Return (X, Y) of the center of cell containing provided text 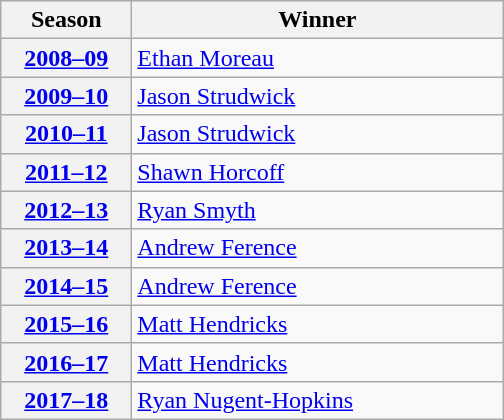
Ryan Smyth (318, 210)
2015–16 (66, 324)
2012–13 (66, 210)
2009–10 (66, 96)
Shawn Horcoff (318, 172)
2008–09 (66, 58)
2011–12 (66, 172)
2014–15 (66, 286)
Ryan Nugent-Hopkins (318, 400)
Ethan Moreau (318, 58)
Season (66, 20)
Winner (318, 20)
2017–18 (66, 400)
2016–17 (66, 362)
2010–11 (66, 134)
2013–14 (66, 248)
